Extract the [x, y] coordinate from the center of the cell holding the provided text.  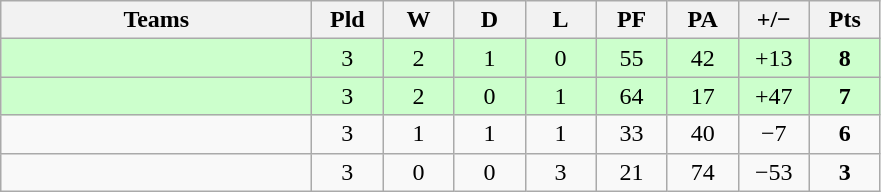
L [560, 20]
6 [844, 134]
33 [632, 134]
Teams [156, 20]
Pts [844, 20]
+13 [774, 58]
+/− [774, 20]
+47 [774, 96]
40 [702, 134]
Pld [348, 20]
PF [632, 20]
D [490, 20]
55 [632, 58]
PA [702, 20]
42 [702, 58]
64 [632, 96]
W [418, 20]
74 [702, 172]
7 [844, 96]
−53 [774, 172]
8 [844, 58]
17 [702, 96]
21 [632, 172]
−7 [774, 134]
